Scan for the cell matching the given text and deliver its (X, Y) coordinate at center. 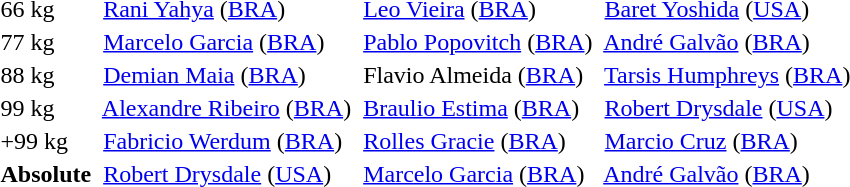
Flavio Almeida (BRA) (475, 75)
Pablo Popovitch (BRA) (475, 42)
Alexandre Ribeiro (BRA) (224, 108)
Braulio Estima (BRA) (475, 108)
Fabricio Werdum (BRA) (224, 141)
Rolles Gracie (BRA) (475, 141)
Demian Maia (BRA) (224, 75)
Marcelo Garcia (BRA) (224, 42)
